Find where the given text appears and provide that cell's center as (X, Y) coordinate. 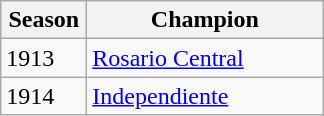
Rosario Central (205, 58)
1913 (44, 58)
Season (44, 20)
1914 (44, 96)
Independiente (205, 96)
Champion (205, 20)
